Detect which cell encompasses the target text, then output its [x, y] center coordinate. 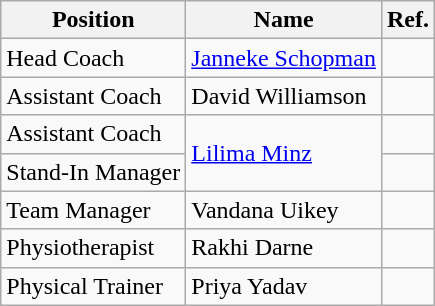
Ref. [408, 20]
Physiotherapist [94, 248]
Head Coach [94, 58]
Position [94, 20]
Rakhi Darne [284, 248]
Priya Yadav [284, 286]
Vandana Uikey [284, 210]
Physical Trainer [94, 286]
David Williamson [284, 96]
Team Manager [94, 210]
Stand-In Manager [94, 172]
Janneke Schopman [284, 58]
Name [284, 20]
Lilima Minz [284, 153]
